Pinpoint the cell where the given text exists, returning its (x, y) midpoint coordinate. 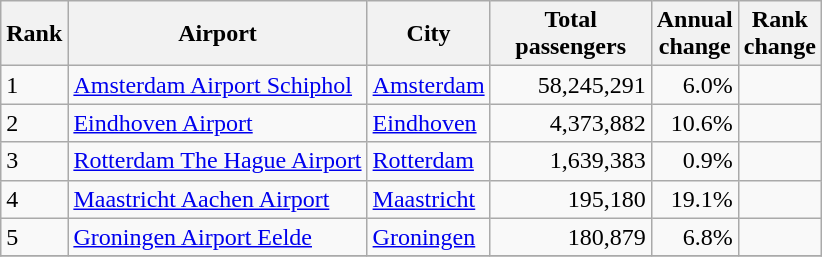
Rotterdam (428, 161)
2 (34, 123)
195,180 (570, 199)
6.0% (694, 85)
4 (34, 199)
City (428, 34)
Totalpassengers (570, 34)
1 (34, 85)
Eindhoven (428, 123)
4,373,882 (570, 123)
10.6% (694, 123)
Groningen (428, 237)
3 (34, 161)
Groningen Airport Eelde (218, 237)
Rotterdam The Hague Airport (218, 161)
Annualchange (694, 34)
Maastricht Aachen Airport (218, 199)
180,879 (570, 237)
Rank (34, 34)
58,245,291 (570, 85)
0.9% (694, 161)
Rankchange (780, 34)
Airport (218, 34)
Maastricht (428, 199)
Eindhoven Airport (218, 123)
5 (34, 237)
6.8% (694, 237)
1,639,383 (570, 161)
Amsterdam Airport Schiphol (218, 85)
Amsterdam (428, 85)
19.1% (694, 199)
